Find where the given text appears and provide that cell's center as (X, Y) coordinate. 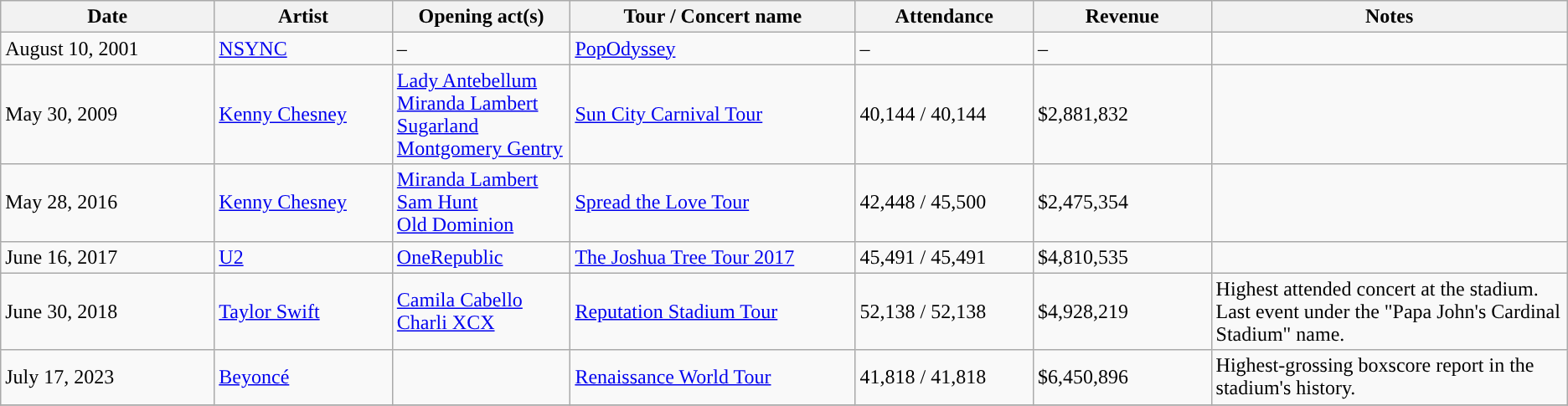
41,818 / 41,818 (945, 377)
Revenue (1122, 17)
Taylor Swift (303, 311)
May 30, 2009 (107, 114)
August 10, 2001 (107, 49)
Reputation Stadium Tour (713, 311)
Highest-grossing boxscore report in the stadium's history. (1389, 377)
42,448 / 45,500 (945, 203)
Renaissance World Tour (713, 377)
Highest attended concert at the stadium. Last event under the "Papa John's Cardinal Stadium" name. (1389, 311)
U2 (303, 257)
$4,810,535 (1122, 257)
PopOdyssey (713, 49)
Artist (303, 17)
Sun City Carnival Tour (713, 114)
Attendance (945, 17)
Notes (1389, 17)
Date (107, 17)
Beyoncé (303, 377)
40,144 / 40,144 (945, 114)
May 28, 2016 (107, 203)
Lady AntebellumMiranda LambertSugarlandMontgomery Gentry (481, 114)
OneRepublic (481, 257)
$6,450,896 (1122, 377)
Camila CabelloCharli XCX (481, 311)
$2,881,832 (1122, 114)
$2,475,354 (1122, 203)
$4,928,219 (1122, 311)
Opening act(s) (481, 17)
NSYNC (303, 49)
Tour / Concert name (713, 17)
Miranda LambertSam HuntOld Dominion (481, 203)
July 17, 2023 (107, 377)
June 30, 2018 (107, 311)
45,491 / 45,491 (945, 257)
June 16, 2017 (107, 257)
The Joshua Tree Tour 2017 (713, 257)
Spread the Love Tour (713, 203)
52,138 / 52,138 (945, 311)
